Capture the cell that displays the provided text and extract its (X, Y) central coordinate. 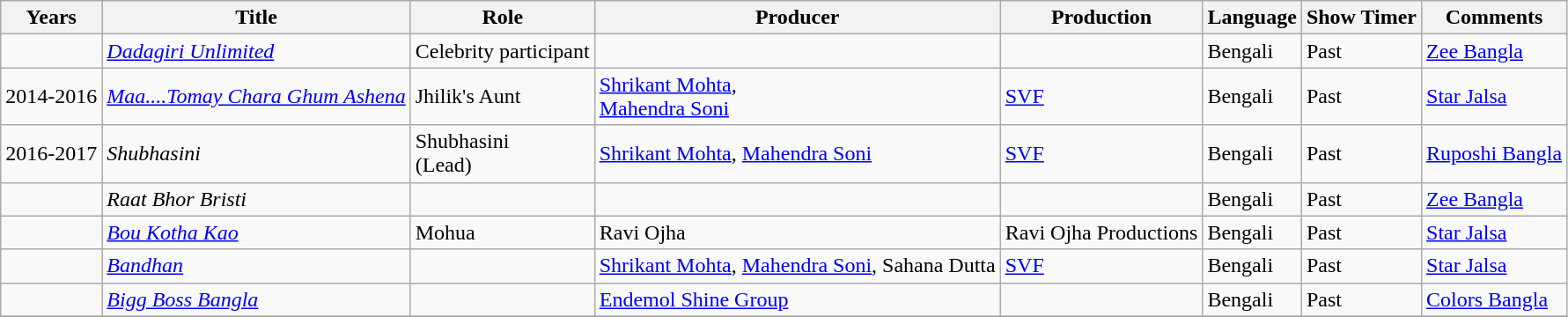
Comments (1495, 18)
2014-2016 (51, 97)
Bandhan (256, 266)
Mohua (502, 232)
Shrikant Mohta,Mahendra Soni (798, 97)
Years (51, 18)
2016-2017 (51, 153)
Ravi Ojha (798, 232)
Ravi Ojha Productions (1101, 232)
Shubhasini (256, 153)
Ruposhi Bangla (1495, 153)
Colors Bangla (1495, 299)
Shrikant Mohta, Mahendra Soni (798, 153)
Language (1252, 18)
Bigg Boss Bangla (256, 299)
Maa....Tomay Chara Ghum Ashena (256, 97)
Title (256, 18)
Endemol Shine Group (798, 299)
Bou Kotha Kao (256, 232)
Dadagiri Unlimited (256, 51)
Producer (798, 18)
Show Timer (1361, 18)
Jhilik's Aunt (502, 97)
Production (1101, 18)
Celebrity participant (502, 51)
Raat Bhor Bristi (256, 199)
Role (502, 18)
Shubhasini(Lead) (502, 153)
Shrikant Mohta, Mahendra Soni, Sahana Dutta (798, 266)
